Scan for the cell matching the given text and deliver its (x, y) coordinate at center. 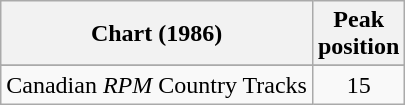
Chart (1986) (157, 34)
Canadian RPM Country Tracks (157, 85)
Peakposition (358, 34)
15 (358, 85)
